From the cell containing the given text, extract its center point as [x, y] coordinate. 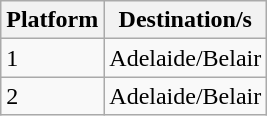
Platform [52, 20]
2 [52, 96]
Destination/s [186, 20]
1 [52, 58]
